Output the (x, y) coordinate of the center of the cell containing the given text.  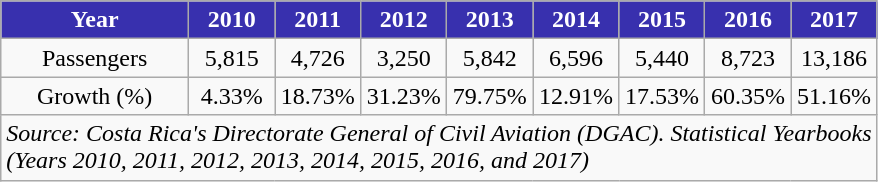
5,440 (662, 58)
13,186 (834, 58)
60.35% (748, 96)
31.23% (404, 96)
6,596 (576, 58)
2011 (318, 20)
4.33% (232, 96)
79.75% (490, 96)
2010 (232, 20)
17.53% (662, 96)
Source: Costa Rica's Directorate General of Civil Aviation (DGAC). Statistical Yearbooks(Years 2010, 2011, 2012, 2013, 2014, 2015, 2016, and 2017) (439, 148)
Growth (%) (95, 96)
5,842 (490, 58)
4,726 (318, 58)
2016 (748, 20)
5,815 (232, 58)
2017 (834, 20)
Passengers (95, 58)
2014 (576, 20)
3,250 (404, 58)
2012 (404, 20)
Year (95, 20)
2015 (662, 20)
12.91% (576, 96)
18.73% (318, 96)
51.16% (834, 96)
2013 (490, 20)
8,723 (748, 58)
